Provide the (x, y) coordinate of the cell's center where the given text is located.  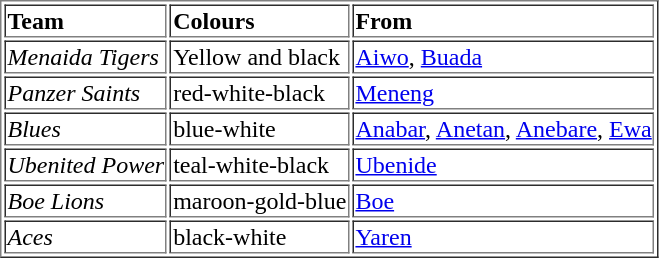
red-white-black (260, 92)
Yellow and black (260, 56)
black-white (260, 236)
Colours (260, 20)
blue-white (260, 128)
From (503, 20)
Team (86, 20)
Aces (86, 236)
Ubenited Power (86, 164)
Meneng (503, 92)
Anabar, Anetan, Anebare, Ewa (503, 128)
Menaida Tigers (86, 56)
Boe Lions (86, 200)
Yaren (503, 236)
maroon-gold-blue (260, 200)
Boe (503, 200)
Ubenide (503, 164)
Aiwo, Buada (503, 56)
teal-white-black (260, 164)
Panzer Saints (86, 92)
Blues (86, 128)
